Provide the [X, Y] coordinate of the cell's center where the given text is located.  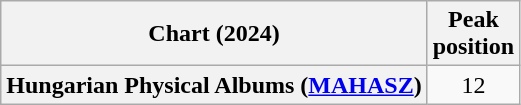
Hungarian Physical Albums (MAHASZ) [214, 85]
12 [473, 85]
Peakposition [473, 34]
Chart (2024) [214, 34]
